Capture the cell that displays the provided text and extract its (x, y) central coordinate. 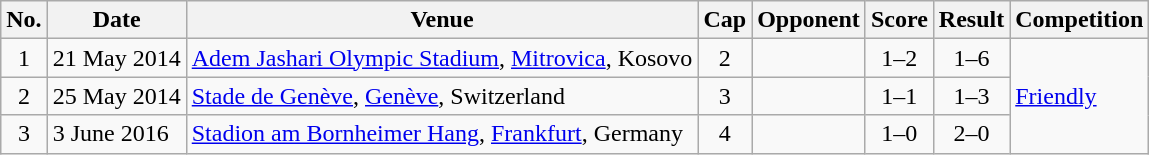
Score (899, 20)
Competition (1080, 20)
3 June 2016 (116, 134)
Venue (442, 20)
Opponent (809, 20)
21 May 2014 (116, 58)
1 (24, 58)
Stade de Genève, Genève, Switzerland (442, 96)
1–3 (971, 96)
25 May 2014 (116, 96)
Cap (725, 20)
Date (116, 20)
4 (725, 134)
1–0 (899, 134)
1–1 (899, 96)
1–2 (899, 58)
Result (971, 20)
2–0 (971, 134)
Friendly (1080, 96)
1–6 (971, 58)
Stadion am Bornheimer Hang, Frankfurt, Germany (442, 134)
Adem Jashari Olympic Stadium, Mitrovica, Kosovo (442, 58)
No. (24, 20)
